Capture the cell that displays the provided text and extract its [x, y] central coordinate. 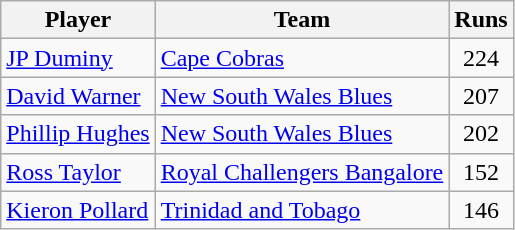
Royal Challengers Bangalore [302, 172]
152 [481, 172]
Ross Taylor [78, 172]
Cape Cobras [302, 58]
Player [78, 20]
Phillip Hughes [78, 134]
202 [481, 134]
207 [481, 96]
Runs [481, 20]
Trinidad and Tobago [302, 210]
224 [481, 58]
JP Duminy [78, 58]
Kieron Pollard [78, 210]
David Warner [78, 96]
Team [302, 20]
146 [481, 210]
